Output the (x, y) coordinate of the center of the cell containing the given text.  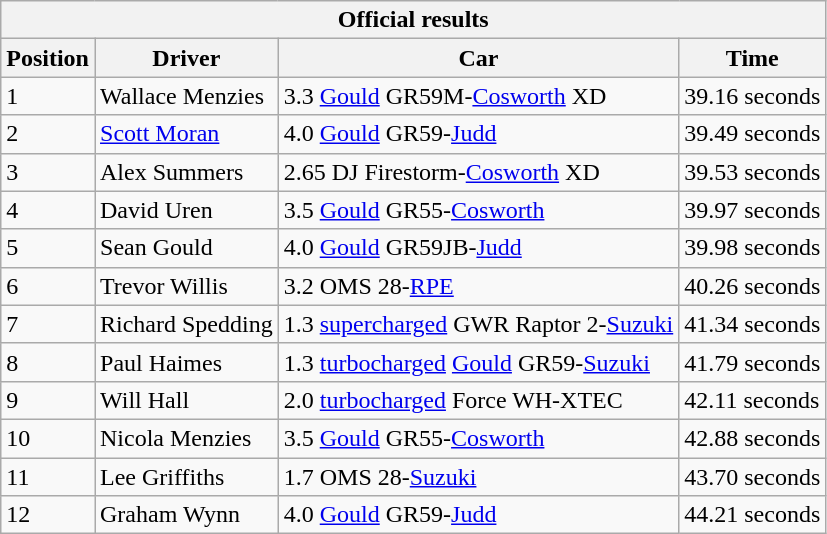
5 (48, 248)
Scott Moran (186, 134)
Driver (186, 58)
2.65 DJ Firestorm-Cosworth XD (478, 172)
Wallace Menzies (186, 96)
1.3 supercharged GWR Raptor 2-Suzuki (478, 324)
43.70 seconds (752, 477)
2 (48, 134)
39.49 seconds (752, 134)
4.0 Gould GR59JB-Judd (478, 248)
Nicola Menzies (186, 438)
12 (48, 515)
39.98 seconds (752, 248)
1.7 OMS 28-Suzuki (478, 477)
Will Hall (186, 400)
39.53 seconds (752, 172)
42.88 seconds (752, 438)
41.79 seconds (752, 362)
11 (48, 477)
Trevor Willis (186, 286)
David Uren (186, 210)
Official results (414, 20)
4 (48, 210)
42.11 seconds (752, 400)
1.3 turbocharged Gould GR59-Suzuki (478, 362)
Richard Spedding (186, 324)
41.34 seconds (752, 324)
Alex Summers (186, 172)
Time (752, 58)
6 (48, 286)
Paul Haimes (186, 362)
Car (478, 58)
39.97 seconds (752, 210)
3 (48, 172)
Lee Griffiths (186, 477)
3.3 Gould GR59M-Cosworth XD (478, 96)
Graham Wynn (186, 515)
39.16 seconds (752, 96)
2.0 turbocharged Force WH-XTEC (478, 400)
Sean Gould (186, 248)
7 (48, 324)
1 (48, 96)
Position (48, 58)
44.21 seconds (752, 515)
10 (48, 438)
8 (48, 362)
9 (48, 400)
40.26 seconds (752, 286)
3.2 OMS 28-RPE (478, 286)
